From the cell containing the given text, extract its center point as (x, y) coordinate. 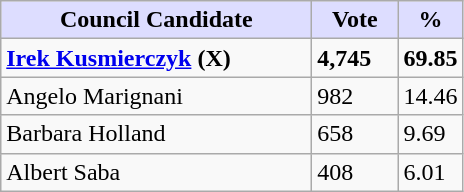
Barbara Holland (156, 134)
% (430, 20)
Council Candidate (156, 20)
Irek Kusmierczyk (X) (156, 58)
4,745 (355, 58)
982 (355, 96)
Angelo Marignani (156, 96)
9.69 (430, 134)
69.85 (430, 58)
658 (355, 134)
14.46 (430, 96)
Vote (355, 20)
6.01 (430, 172)
408 (355, 172)
Albert Saba (156, 172)
